Locate the cell with the specified text and output its (x, y) center coordinate. 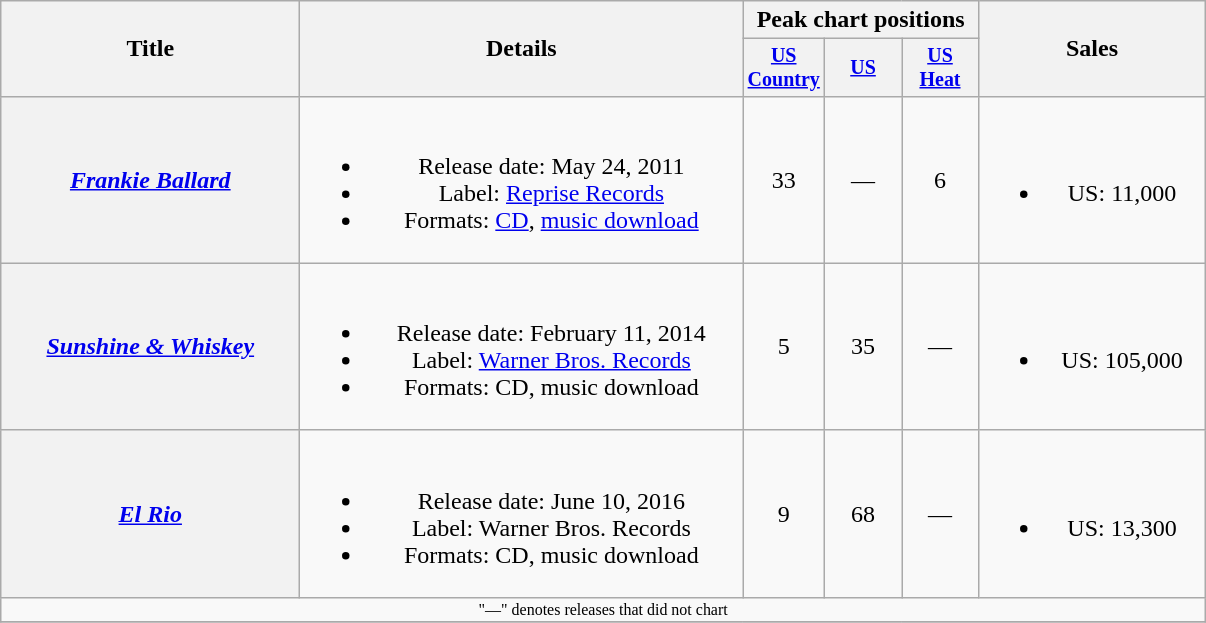
Sunshine & Whiskey (150, 346)
33 (784, 180)
Frankie Ballard (150, 180)
5 (784, 346)
Peak chart positions (861, 20)
Details (522, 49)
US (864, 68)
6 (940, 180)
68 (864, 514)
El Rio (150, 514)
Sales (1092, 49)
Release date: February 11, 2014Label: Warner Bros. RecordsFormats: CD, music download (522, 346)
USHeat (940, 68)
"—" denotes releases that did not chart (604, 609)
US: 13,300 (1092, 514)
Title (150, 49)
US: 105,000 (1092, 346)
35 (864, 346)
US: 11,000 (1092, 180)
Release date: May 24, 2011Label: Reprise RecordsFormats: CD, music download (522, 180)
US Country (784, 68)
9 (784, 514)
Release date: June 10, 2016Label: Warner Bros. RecordsFormats: CD, music download (522, 514)
